Determine the [x, y] coordinate at the center of the cell enclosing the given text.  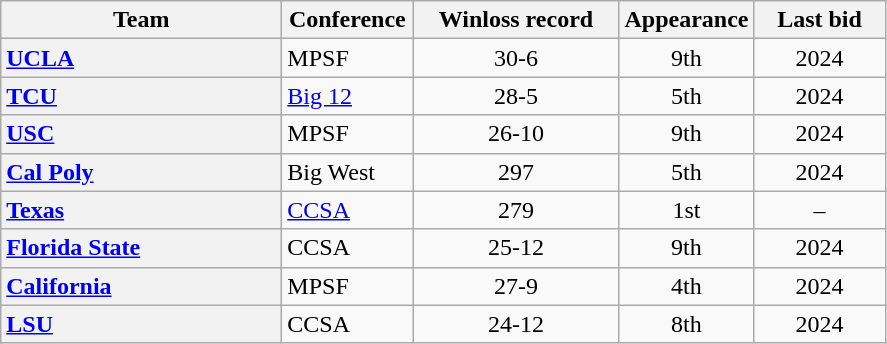
28-5 [516, 96]
TCU [142, 96]
California [142, 286]
24-12 [516, 324]
LSU [142, 324]
Winloss record [516, 20]
30-6 [516, 58]
Florida State [142, 248]
USC [142, 134]
Conference [348, 20]
8th [686, 324]
Team [142, 20]
Big West [348, 172]
– [820, 210]
UCLA [142, 58]
1st [686, 210]
Big 12 [348, 96]
27-9 [516, 286]
4th [686, 286]
297 [516, 172]
Cal Poly [142, 172]
279 [516, 210]
25-12 [516, 248]
Texas [142, 210]
26-10 [516, 134]
Last bid [820, 20]
Appearance [686, 20]
